Find where the given text appears and provide that cell's center as (X, Y) coordinate. 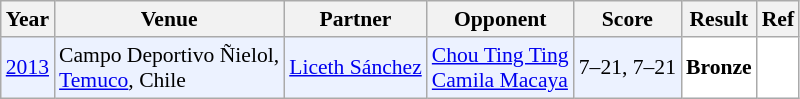
Liceth Sánchez (356, 68)
Year (28, 19)
Bronze (719, 68)
Opponent (500, 19)
Partner (356, 19)
Campo Deportivo Ñielol,Temuco, Chile (169, 68)
Ref (778, 19)
Chou Ting Ting Camila Macaya (500, 68)
Score (628, 19)
Result (719, 19)
7–21, 7–21 (628, 68)
Venue (169, 19)
2013 (28, 68)
